Return the (x, y) coordinate for the center point of the cell that contains the specified text.  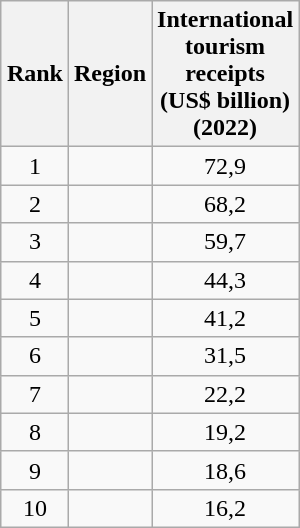
5 (34, 318)
19,2 (226, 432)
6 (34, 356)
18,6 (226, 470)
59,7 (226, 242)
72,9 (226, 166)
International tourism receipts (US$ billion) (2022) (226, 74)
8 (34, 432)
9 (34, 470)
44,3 (226, 280)
Rank (34, 74)
31,5 (226, 356)
2 (34, 204)
7 (34, 394)
68,2 (226, 204)
1 (34, 166)
Region (110, 74)
16,2 (226, 508)
10 (34, 508)
41,2 (226, 318)
3 (34, 242)
4 (34, 280)
22,2 (226, 394)
